Pinpoint the cell where the given text exists, returning its [X, Y] midpoint coordinate. 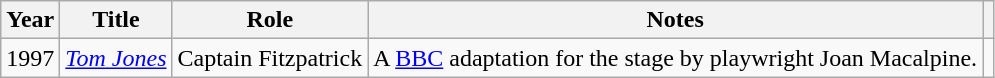
Year [30, 20]
Notes [676, 20]
A BBC adaptation for the stage by playwright Joan Macalpine. [676, 58]
1997 [30, 58]
Title [116, 20]
Tom Jones [116, 58]
Captain Fitzpatrick [270, 58]
Role [270, 20]
